From the cell containing the given text, extract its center point as (X, Y) coordinate. 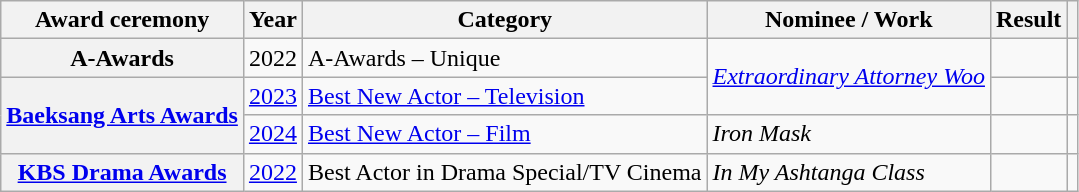
KBS Drama Awards (122, 172)
Iron Mask (849, 134)
Best New Actor – Film (504, 134)
In My Ashtanga Class (849, 172)
Award ceremony (122, 20)
Nominee / Work (849, 20)
Best New Actor – Television (504, 96)
2024 (272, 134)
Extraordinary Attorney Woo (849, 77)
Best Actor in Drama Special/TV Cinema (504, 172)
A-Awards (122, 58)
Category (504, 20)
Baeksang Arts Awards (122, 115)
Year (272, 20)
A-Awards – Unique (504, 58)
Result (1028, 20)
2023 (272, 96)
